Detect which cell encompasses the target text, then output its [X, Y] center coordinate. 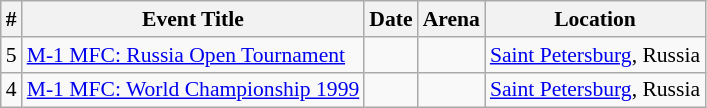
Location [595, 19]
4 [12, 90]
5 [12, 55]
Date [390, 19]
Arena [452, 19]
# [12, 19]
M-1 MFC: World Championship 1999 [194, 90]
Event Title [194, 19]
M-1 MFC: Russia Open Tournament [194, 55]
